Detect which cell encompasses the target text, then output its (x, y) center coordinate. 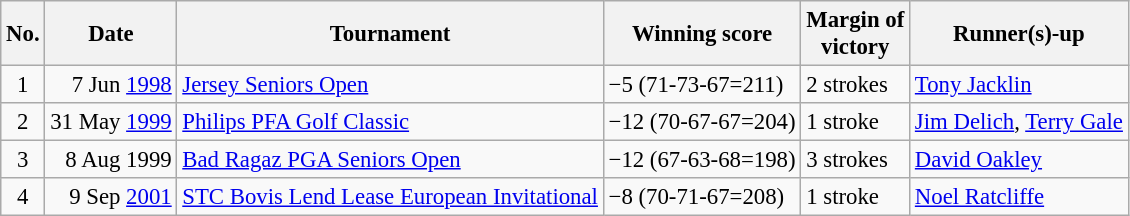
2 strokes (856, 85)
No. (23, 34)
4 (23, 197)
Tournament (390, 34)
−12 (67-63-68=198) (702, 160)
9 Sep 2001 (111, 197)
8 Aug 1999 (111, 160)
Margin ofvictory (856, 34)
Runner(s)-up (1020, 34)
Bad Ragaz PGA Seniors Open (390, 160)
3 strokes (856, 160)
Philips PFA Golf Classic (390, 122)
2 (23, 122)
David Oakley (1020, 160)
Date (111, 34)
−8 (70-71-67=208) (702, 197)
Jim Delich, Terry Gale (1020, 122)
STC Bovis Lend Lease European Invitational (390, 197)
Noel Ratcliffe (1020, 197)
1 (23, 85)
31 May 1999 (111, 122)
Jersey Seniors Open (390, 85)
7 Jun 1998 (111, 85)
Winning score (702, 34)
Tony Jacklin (1020, 85)
3 (23, 160)
−12 (70-67-67=204) (702, 122)
−5 (71-73-67=211) (702, 85)
